Determine the [X, Y] coordinate at the center of the cell enclosing the given text.  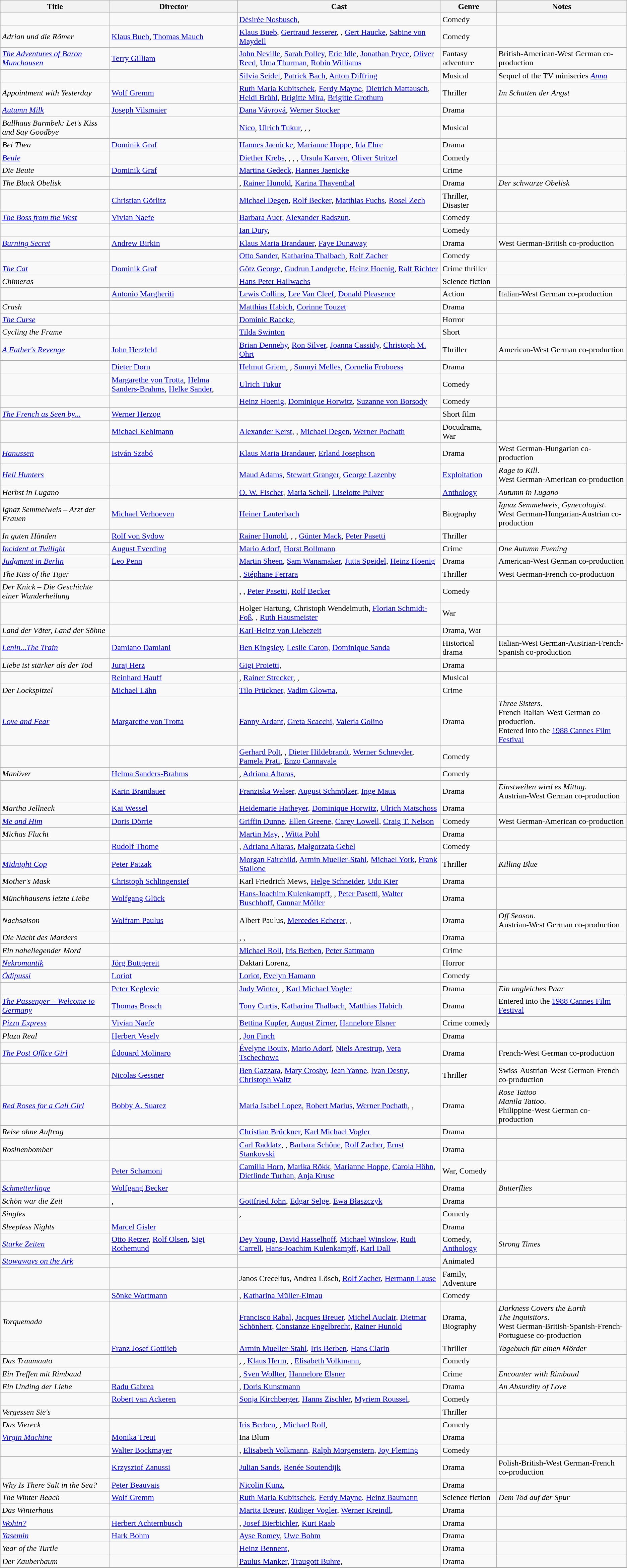
Die Beute [55, 170]
Hannes Jaenicke, Marianne Hoppe, Ida Ehre [339, 145]
Peter Patzak [173, 864]
Thomas Brasch [173, 1006]
Ben Kingsley, Leslie Caron, Dominique Sanda [339, 648]
Margarethe von Trotta [173, 721]
Leo Penn [173, 561]
Fanny Ardant, Greta Scacchi, Valeria Golino [339, 721]
Off Season. Austrian-West German co-production [562, 920]
Genre [469, 7]
Peter Keglevic [173, 988]
Italian-West German-Austrian-French-Spanish co-production [562, 648]
Michael Verhoeven [173, 514]
, Rainer Strecker, , [339, 678]
Hanussen [55, 453]
Hans Peter Hallwachs [339, 281]
Carl Raddatz, , Barbara Schöne, Rolf Zacher, Ernst Stankovski [339, 1149]
Stowaways on the Ark [55, 1261]
Sonja Kirchberger, Hanns Zischler, Myriem Roussel, [339, 1399]
Christian Brückner, Karl Michael Vogler [339, 1132]
Sleepless Nights [55, 1226]
The Winter Beach [55, 1497]
Heidemarie Hatheyer, Dominique Horwitz, Ulrich Matschoss [339, 808]
Camilla Horn, Marika Rökk, Marianne Hoppe, Carola Höhn, Dietlinde Turban, Anja Kruse [339, 1171]
, Rainer Hunold, Karina Thayenthal [339, 183]
Dana Vávrová, Werner Stocker [339, 110]
Griffin Dunne, Ellen Greene, Carey Lowell, Craig T. Nelson [339, 821]
Bobby A. Suarez [173, 1106]
Brian Dennehy, Ron Silver, Joanna Cassidy, Christoph M. Ohrt [339, 350]
Franziska Walser, August Schmölzer, Inge Maux [339, 791]
Das Traumauto [55, 1361]
Crime comedy [469, 1023]
Animated [469, 1261]
Anthology [469, 492]
, Doris Kunstmann [339, 1386]
Rolf von Sydow [173, 536]
The Kiss of the Tiger [55, 574]
Judy Winter, , Karl Michael Vogler [339, 988]
Marita Breuer, Rüdiger Vogler, Werner Kreindl, [339, 1510]
The French as Seen by... [55, 414]
Lenin...The Train [55, 648]
Marcel Gisler [173, 1226]
War [469, 613]
Rudolf Thome [173, 847]
Mario Adorf, Horst Bollmann [339, 549]
Liebe ist stärker als der Tod [55, 665]
John Neville, Sarah Polley, Eric Idle, Jonathan Pryce, Oliver Reed, Uma Thurman, Robin Williams [339, 58]
, Stéphane Ferrara [339, 574]
Joseph Vilsmaier [173, 110]
Hans-Joachim Kulenkampff, , Peter Pasetti, Walter Buschhoff, Gunnar Möller [339, 898]
Director [173, 7]
Action [469, 294]
Sequel of the TV miniseries Anna [562, 76]
Autumn Milk [55, 110]
Diether Krebs, , , , Ursula Karven, Oliver Stritzel [339, 157]
British-American-West German co-production [562, 58]
Christoph Schlingensief [173, 881]
Crash [55, 307]
Why Is There Salt in the Sea? [55, 1485]
Docudrama, War [469, 431]
Heiner Lauterbach [339, 514]
Der schwarze Obelisk [562, 183]
István Szabó [173, 453]
Chimeras [55, 281]
Cycling the Frame [55, 332]
Nekromantik [55, 963]
The Post Office Girl [55, 1053]
Michas Flucht [55, 834]
Title [55, 7]
, , Peter Pasetti, Rolf Becker [339, 591]
Reise ohne Auftrag [55, 1132]
West German-American co-production [562, 821]
Gottfried John, Edgar Selge, Ewa Błaszczyk [339, 1201]
Iris Berben, , Michael Roll, [339, 1425]
Franz Josef Gottlieb [173, 1348]
Matthias Habich, Corinne Touzet [339, 307]
Virgin Machine [55, 1437]
Kai Wessel [173, 808]
Swiss-Austrian-West German-French co-production [562, 1075]
Karl-Heinz von Liebezeit [339, 630]
, , Klaus Herm, , Elisabeth Volkmann, [339, 1361]
Ein ungleiches Paar [562, 988]
Vergessen Sie's [55, 1412]
Midnight Cop [55, 864]
Wohin? [55, 1523]
Wolfgang Becker [173, 1188]
Margarethe von Trotta, Helma Sanders-Brahms, Helke Sander, [173, 384]
Antonio Margheriti [173, 294]
Otto Sander, Katharina Thalbach, Rolf Zacher [339, 256]
Manöver [55, 774]
Family, Adventure [469, 1278]
Ulrich Tukur [339, 384]
Pizza Express [55, 1023]
Évelyne Bouix, Mario Adorf, Niels Arestrup, Vera Tschechowa [339, 1053]
O. W. Fischer, Maria Schell, Liselotte Pulver [339, 492]
West German-French co-production [562, 574]
Ignaz Semmelweis – Arzt der Frauen [55, 514]
Robert van Ackeren [173, 1399]
Drama, War [469, 630]
Singles [55, 1214]
Rainer Hunold, , , Günter Mack, Peter Pasetti [339, 536]
War, Comedy [469, 1171]
Jörg Buttgereit [173, 963]
Michael Lähn [173, 690]
Rage to Kill. West German-American co-production [562, 475]
Der Knick – Die Geschichte einer Wunderheilung [55, 591]
Walter Bockmayer [173, 1450]
Einstweilen wird es Mittag. Austrian-West German co-production [562, 791]
Schmetterlinge [55, 1188]
Autumn in Lugano [562, 492]
Michael Degen, Rolf Becker, Matthias Fuchs, Rosel Zech [339, 200]
Otto Retzer, Rolf Olsen, Sigi Rothemund [173, 1244]
One Autumn Evening [562, 549]
Maria Isabel Lopez, Robert Marius, Werner Pochath, , [339, 1106]
Reinhard Hauff [173, 678]
Ina Blum [339, 1437]
Sönke Wortmann [173, 1296]
Helmut Griem, , Sunnyi Melles, Cornelia Froboess [339, 367]
Martin May, , Witta Pohl [339, 834]
Three Sisters. French-Italian-West German co-production. Entered into the 1988 Cannes Film Festival [562, 721]
, , [339, 937]
, Adriana Altaras, [339, 774]
Butterflies [562, 1188]
Nicolas Gessner [173, 1075]
Plaza Real [55, 1036]
Yasemin [55, 1536]
August Everding [173, 549]
Gerhard Polt, , Dieter Hildebrandt, Werner Schneyder, Pamela Prati, Enzo Cannavale [339, 757]
Klaus Bueb, Gertraud Jesserer, , Gert Haucke, Sabine von Maydell [339, 37]
Hark Bohm [173, 1536]
The Adventures of Baron Munchausen [55, 58]
Drama, Biography [469, 1322]
Damiano Damiani [173, 648]
Tilda Swinton [339, 332]
Exploitation [469, 475]
Dominic Raacke, [339, 319]
Karl Friedrich Mews, Helge Schneider, Udo Kier [339, 881]
Ein naheliegender Mord [55, 950]
Michael Kehlmann [173, 431]
Klaus Bueb, Thomas Mauch [173, 37]
Killing Blue [562, 864]
Year of the Turtle [55, 1549]
The Curse [55, 319]
Andrew Birkin [173, 243]
Die Nacht des Marders [55, 937]
An Absurdity of Love [562, 1386]
Polish-British-West German-French co-production [562, 1468]
Dey Young, David Hasselhoff, Michael Winslow, Rudi Carrell, Hans-Joachim Kulenkampff, Karl Dall [339, 1244]
Herbst in Lugano [55, 492]
Torquemada [55, 1322]
Maud Adams, Stewart Granger, George Lazenby [339, 475]
Short [469, 332]
, Jon Finch [339, 1036]
Land der Väter, Land der Söhne [55, 630]
Paulus Manker, Traugott Buhre, [339, 1561]
Silvia Seidel, Patrick Bach, Anton Diffring [339, 76]
Tilo Prückner, Vadim Glowna, [339, 690]
Martina Gedeck, Hannes Jaenicke [339, 170]
Ein Treffen mit Rimbaud [55, 1374]
Ben Gazzara, Mary Crosby, Jean Yanne, Ivan Desny, Christoph Waltz [339, 1075]
West German-British co-production [562, 243]
Werner Herzog [173, 414]
Judgment in Berlin [55, 561]
Entered into the 1988 Cannes Film Festival [562, 1006]
Albert Paulus, Mercedes Echerer, , [339, 920]
Italian-West German co-production [562, 294]
Peter Beauvais [173, 1485]
Fantasy adventure [469, 58]
Barbara Auer, Alexander Radszun, [339, 218]
Adrian und die Römer [55, 37]
Alexander Kerst, , Michael Degen, Werner Pochath [339, 431]
French-West German co-production [562, 1053]
Krzysztof Zanussi [173, 1468]
Tagebuch für einen Mörder [562, 1348]
Im Schatten der Angst [562, 93]
, Katharina Müller-Elmau [339, 1296]
Michael Roll, Iris Berben, Peter Sattmann [339, 950]
Appointment with Yesterday [55, 93]
Heinz Bennent, [339, 1549]
Hell Hunters [55, 475]
Dem Tod auf der Spur [562, 1497]
West German-Hungarian co-production [562, 453]
Crime thriller [469, 269]
Gigi Proietti, [339, 665]
Bettina Kupfer, August Zirner, Hannelore Elsner [339, 1023]
Radu Gabrea [173, 1386]
Thriller, Disaster [469, 200]
Schön war die Zeit [55, 1201]
Ian Dury, [339, 230]
Me and Him [55, 821]
Daktari Lorenz, [339, 963]
Starke Zeiten [55, 1244]
Ignaz Semmelweis, Gynecologist. West German-Hungarian-Austrian co-production [562, 514]
Holger Hartung, Christoph Wendelmuth, Florian Schmidt-Foß, , Ruth Hausmeister [339, 613]
Rose Tattoo Manila Tattoo. Philippine-West German co-production [562, 1106]
Francisco Rabal, Jacques Breuer, Michel Auclair, Dietmar Schönherr, Constanze Engelbrecht, Rainer Hunold [339, 1322]
Short film [469, 414]
Herbert Vesely [173, 1036]
Beule [55, 157]
Der Zauberbaum [55, 1561]
, Josef Bierbichler, Kurt Raab [339, 1523]
The Cat [55, 269]
Biography [469, 514]
, Sven Wollter, Hannelore Elsner [339, 1374]
Ballhaus Barmbek: Let's Kiss and Say Goodbye [55, 127]
Mother's Mask [55, 881]
Morgan Fairchild, Armin Mueller-Stahl, Michael York, Frank Stallone [339, 864]
Édouard Molinaro [173, 1053]
In guten Händen [55, 536]
, Adriana Altaras, Małgorzata Gebel [339, 847]
Wolfram Paulus [173, 920]
Loriot, Evelyn Hamann [339, 976]
Loriot [173, 976]
Doris Dörrie [173, 821]
Klaus Maria Brandauer, Erland Josephson [339, 453]
Terry Gilliam [173, 58]
Juraj Herz [173, 665]
Klaus Maria Brandauer, Faye Dunaway [339, 243]
Ödipussi [55, 976]
Martin Sheen, Sam Wanamaker, Jutta Speidel, Heinz Hoenig [339, 561]
Helma Sanders-Brahms [173, 774]
Dieter Dorn [173, 367]
Christian Görlitz [173, 200]
Notes [562, 7]
Monika Treut [173, 1437]
Bei Thea [55, 145]
Strong Times [562, 1244]
Ruth Maria Kubitschek, Ferdy Mayne, Heinz Baumann [339, 1497]
Comedy, Anthology [469, 1244]
Das Viereck [55, 1425]
Nachsaison [55, 920]
Der Lockspitzel [55, 690]
Tony Curtis, Katharina Thalbach, Matthias Habich [339, 1006]
The Passenger – Welcome to Germany [55, 1006]
Love and Fear [55, 721]
Das Winterhaus [55, 1510]
The Boss from the West [55, 218]
Ein Unding der Liebe [55, 1386]
Heinz Hoenig, Dominique Horwitz, Suzanne von Borsody [339, 401]
Rosinenbomber [55, 1149]
Ayse Romey, Uwe Bohm [339, 1536]
Janos Crecelius, Andrea Lösch, Rolf Zacher, Hermann Lause [339, 1278]
A Father's Revenge [55, 350]
Incident at Twilight [55, 549]
Nico, Ulrich Tukur, , , [339, 127]
Peter Schamoni [173, 1171]
Nicolin Kunz, [339, 1485]
Herbert Achternbusch [173, 1523]
Historical drama [469, 648]
Armin Mueller-Stahl, Iris Berben, Hans Clarin [339, 1348]
Julian Sands, Renée Soutendijk [339, 1468]
Cast [339, 7]
Ruth Maria Kubitschek, Ferdy Mayne, Dietrich Mattausch, Heidi Brühl, Brigitte Mira, Brigitte Grothum [339, 93]
Red Roses for a Call Girl [55, 1106]
Lewis Collins, Lee Van Cleef, Donald Pleasence [339, 294]
Darkness Covers the Earth The Inquisitors. West German-British-Spanish-French-Portuguese co-production [562, 1322]
John Herzfeld [173, 350]
Désirée Nosbusch, [339, 19]
Martha Jellneck [55, 808]
Götz George, Gudrun Landgrebe, Heinz Hoenig, Ralf Richter [339, 269]
Münchhausens letzte Liebe [55, 898]
Karin Brandauer [173, 791]
, Elisabeth Volkmann, Ralph Morgenstern, Joy Fleming [339, 1450]
Wolfgang Glück [173, 898]
Burning Secret [55, 243]
Encounter with Rimbaud [562, 1374]
The Black Obelisk [55, 183]
